Provide the [x, y] coordinate of the cell's center where the given text is located.  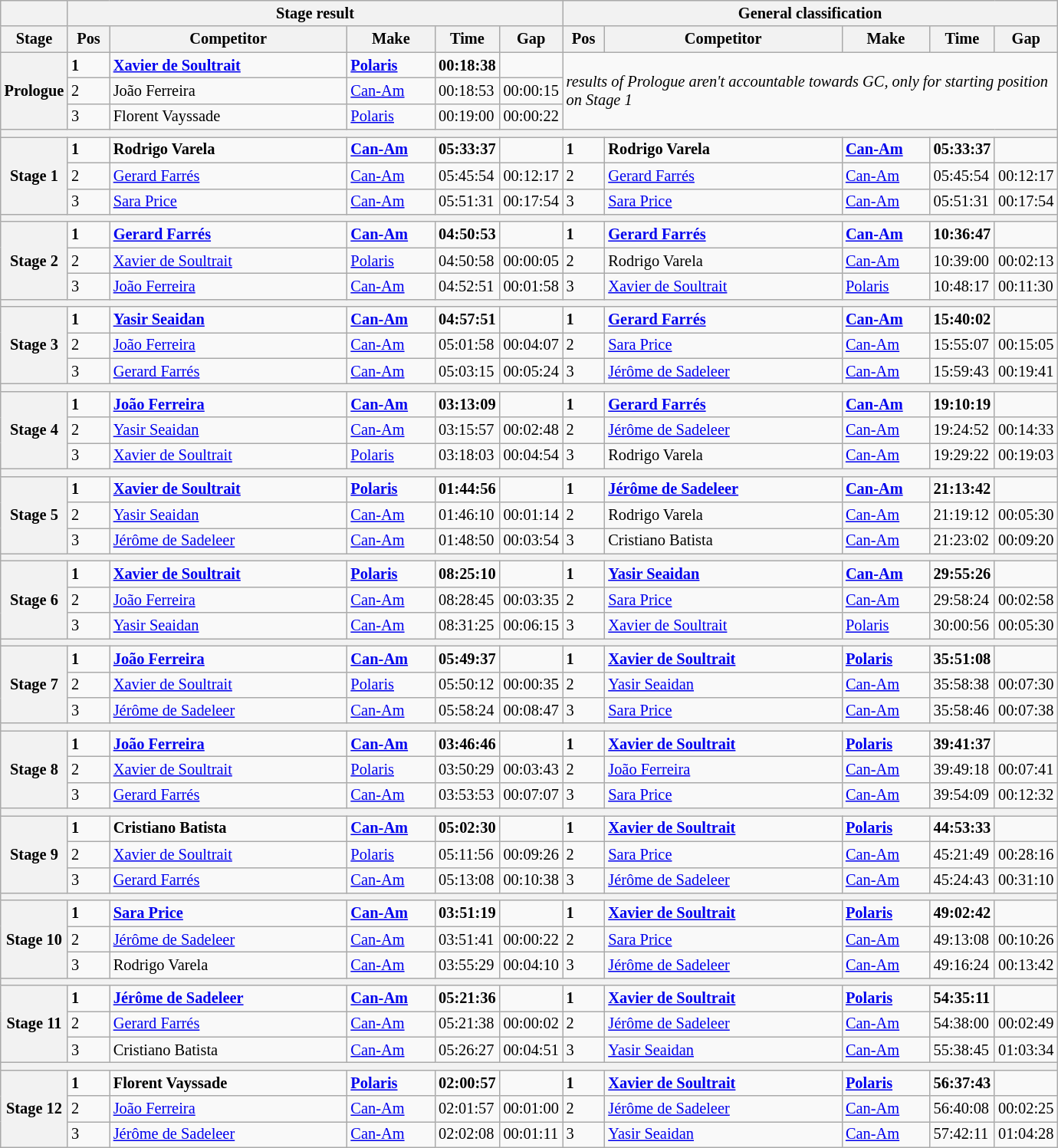
00:03:54 [531, 541]
00:13:42 [1026, 965]
00:00:35 [531, 685]
15:59:43 [962, 371]
35:58:46 [962, 710]
56:40:08 [962, 1109]
45:21:49 [962, 854]
21:19:12 [962, 515]
00:06:15 [531, 626]
05:13:08 [467, 880]
54:35:11 [962, 998]
08:25:10 [467, 574]
Stage 4 [34, 429]
General classification [810, 13]
01:46:10 [467, 515]
03:51:41 [467, 939]
00:04:51 [531, 1050]
00:07:07 [531, 795]
05:21:38 [467, 1024]
05:58:24 [467, 710]
Prologue [34, 90]
00:31:10 [1026, 880]
15:55:07 [962, 345]
00:12:32 [1026, 795]
00:01:11 [531, 1134]
49:16:24 [962, 965]
00:02:48 [531, 430]
00:09:20 [1026, 541]
03:53:53 [467, 795]
Stage 1 [34, 175]
Stage 3 [34, 345]
00:02:58 [1026, 600]
21:23:02 [962, 541]
03:50:29 [467, 769]
49:13:08 [962, 939]
00:11:30 [1026, 286]
15:40:02 [962, 320]
Stage 6 [34, 600]
10:48:17 [962, 286]
00:01:14 [531, 515]
00:00:05 [531, 261]
00:03:35 [531, 600]
01:48:50 [467, 541]
21:13:42 [962, 489]
02:00:57 [467, 1083]
44:53:33 [962, 828]
05:01:58 [467, 345]
05:50:12 [467, 685]
00:04:54 [531, 456]
00:10:38 [531, 880]
00:09:26 [531, 854]
03:55:29 [467, 965]
results of Prologue aren't accountable towards GC, only for starting position on Stage 1 [810, 90]
39:54:09 [962, 795]
55:38:45 [962, 1050]
Stage [34, 39]
00:14:33 [1026, 430]
10:36:47 [962, 235]
00:05:24 [531, 371]
03:15:57 [467, 430]
Stage 11 [34, 1025]
04:50:53 [467, 235]
49:02:42 [962, 913]
00:02:25 [1026, 1109]
29:58:24 [962, 600]
00:07:41 [1026, 769]
02:02:08 [467, 1134]
04:57:51 [467, 320]
19:29:22 [962, 456]
03:18:03 [467, 456]
57:42:11 [962, 1134]
00:18:53 [467, 90]
00:02:49 [1026, 1024]
05:11:56 [467, 854]
00:00:15 [531, 90]
00:28:16 [1026, 854]
Stage 9 [34, 854]
02:01:57 [467, 1109]
03:51:19 [467, 913]
00:00:02 [531, 1024]
05:26:27 [467, 1050]
08:31:25 [467, 626]
00:07:38 [1026, 710]
05:21:36 [467, 998]
10:39:00 [962, 261]
05:49:37 [467, 659]
54:38:00 [962, 1024]
08:28:45 [467, 600]
19:24:52 [962, 430]
39:41:37 [962, 744]
00:03:43 [531, 769]
00:18:38 [467, 65]
35:58:38 [962, 685]
00:07:30 [1026, 685]
00:08:47 [531, 710]
05:03:15 [467, 371]
05:02:30 [467, 828]
00:10:26 [1026, 939]
01:04:28 [1026, 1134]
00:19:41 [1026, 371]
00:15:05 [1026, 345]
29:55:26 [962, 574]
Stage result [315, 13]
Stage 8 [34, 770]
56:37:43 [962, 1083]
19:10:19 [962, 404]
30:00:56 [962, 626]
Stage 10 [34, 939]
03:46:46 [467, 744]
Stage 7 [34, 684]
00:19:03 [1026, 456]
00:04:07 [531, 345]
35:51:08 [962, 659]
00:01:00 [531, 1109]
Stage 2 [34, 261]
03:13:09 [467, 404]
01:44:56 [467, 489]
04:52:51 [467, 286]
00:02:13 [1026, 261]
00:19:00 [467, 117]
Stage 12 [34, 1109]
00:04:10 [531, 965]
45:24:43 [962, 880]
39:49:18 [962, 769]
04:50:58 [467, 261]
00:01:58 [531, 286]
01:03:34 [1026, 1050]
Stage 5 [34, 515]
